Identify which cell holds the provided text, then report its [X, Y] central coordinate. 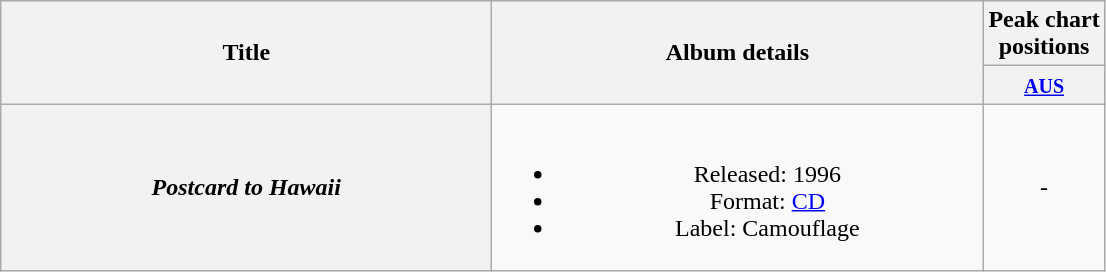
Peak chartpositions [1044, 34]
AUS [1044, 85]
- [1044, 188]
Title [246, 52]
Postcard to Hawaii [246, 188]
Album details [738, 52]
Released: 1996Format: CDLabel: Camouflage [738, 188]
